Scan for the cell matching the given text and deliver its (X, Y) coordinate at center. 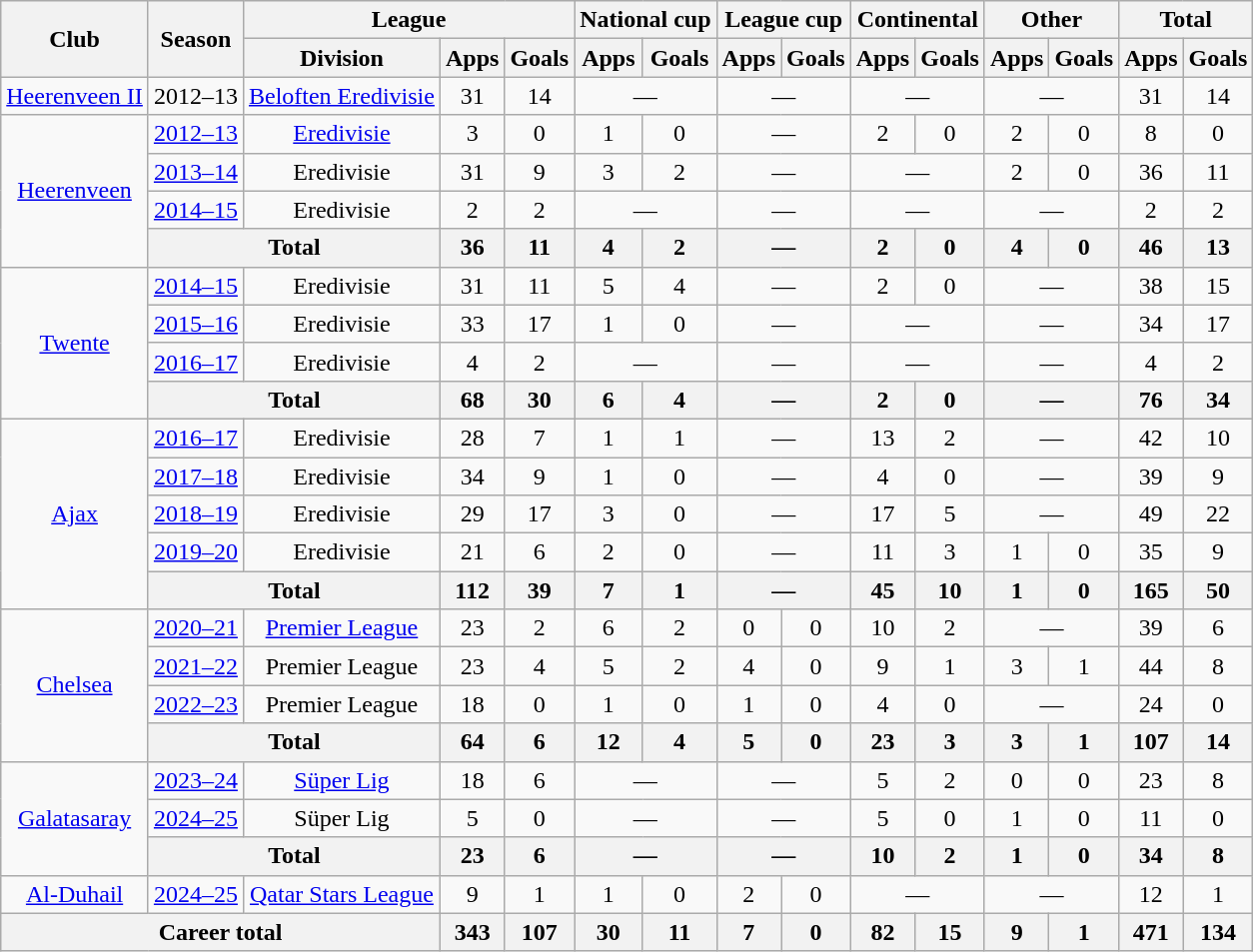
46 (1151, 248)
Continental (917, 20)
33 (472, 324)
82 (882, 932)
21 (472, 552)
49 (1151, 514)
2017–18 (196, 476)
Qatar Stars League (342, 894)
2019–20 (196, 552)
Galatasaray (75, 818)
2013–14 (196, 172)
22 (1218, 514)
Heerenveen (75, 191)
Beloften Eredivisie (342, 96)
38 (1151, 286)
35 (1151, 552)
2022–23 (196, 704)
2023–24 (196, 780)
Heerenveen II (75, 96)
24 (1151, 704)
Other (1051, 20)
National cup (645, 20)
29 (472, 514)
45 (882, 590)
2015–16 (196, 324)
343 (472, 932)
64 (472, 742)
Career total (221, 932)
League cup (783, 20)
165 (1151, 590)
Al-Duhail (75, 894)
Ajax (75, 513)
28 (472, 438)
471 (1151, 932)
112 (472, 590)
Division (342, 58)
Chelsea (75, 685)
2020–21 (196, 628)
76 (1151, 400)
134 (1218, 932)
2021–22 (196, 666)
Club (75, 39)
68 (472, 400)
44 (1151, 666)
Twente (75, 343)
League (408, 20)
Season (196, 39)
50 (1218, 590)
2018–19 (196, 514)
42 (1151, 438)
